Return [X, Y] of the center of cell containing provided text 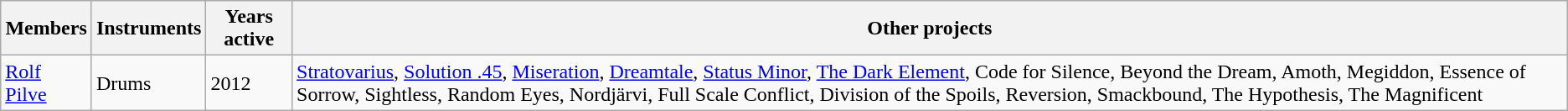
Years active [250, 29]
Drums [148, 82]
Rolf Pilve [47, 82]
Instruments [148, 29]
2012 [250, 82]
Members [47, 29]
Other projects [930, 29]
